Pinpoint the cell where the given text exists, returning its [X, Y] midpoint coordinate. 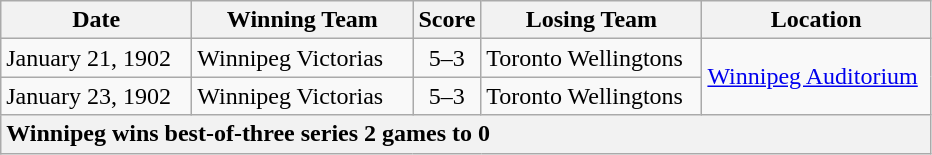
Winnipeg wins best-of-three series 2 games to 0 [466, 134]
Winning Team [302, 20]
Winnipeg Auditorium [816, 77]
January 23, 1902 [96, 96]
Score [447, 20]
Losing Team [592, 20]
Location [816, 20]
January 21, 1902 [96, 58]
Date [96, 20]
